Search for the cell housing the specified text and yield its (X, Y) center coordinate. 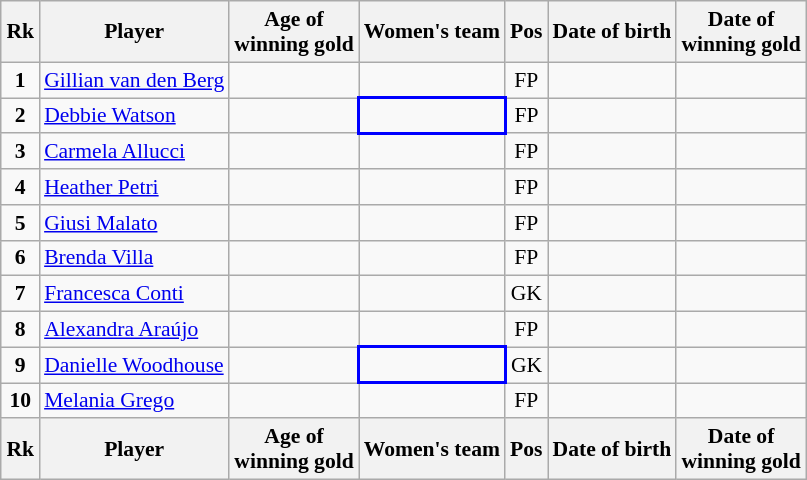
1 (20, 80)
Debbie Watson (134, 116)
9 (20, 365)
Gillian van den Berg (134, 80)
Brenda Villa (134, 258)
Alexandra Araújo (134, 330)
Danielle Woodhouse (134, 365)
6 (20, 258)
Melania Grego (134, 401)
3 (20, 152)
8 (20, 330)
Francesca Conti (134, 294)
Heather Petri (134, 187)
Carmela Allucci (134, 152)
7 (20, 294)
Giusi Malato (134, 223)
10 (20, 401)
5 (20, 223)
4 (20, 187)
2 (20, 116)
